Find where the given text appears and provide that cell's center as [X, Y] coordinate. 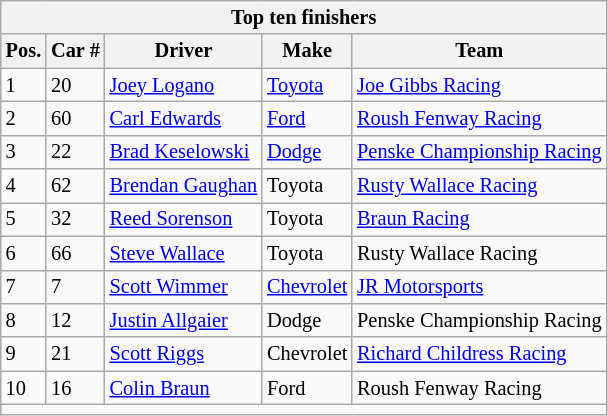
Make [307, 51]
5 [24, 219]
66 [76, 253]
Scott Riggs [184, 354]
10 [24, 388]
Carl Edwards [184, 118]
Justin Allgaier [184, 320]
3 [24, 152]
Steve Wallace [184, 253]
8 [24, 320]
Joe Gibbs Racing [479, 85]
Reed Sorenson [184, 219]
22 [76, 152]
Top ten finishers [304, 17]
9 [24, 354]
Colin Braun [184, 388]
4 [24, 186]
Team [479, 51]
1 [24, 85]
60 [76, 118]
Brendan Gaughan [184, 186]
20 [76, 85]
Pos. [24, 51]
6 [24, 253]
2 [24, 118]
Joey Logano [184, 85]
21 [76, 354]
Driver [184, 51]
Scott Wimmer [184, 287]
JR Motorsports [479, 287]
32 [76, 219]
12 [76, 320]
Braun Racing [479, 219]
62 [76, 186]
Car # [76, 51]
Richard Childress Racing [479, 354]
Brad Keselowski [184, 152]
16 [76, 388]
